Determine the [x, y] coordinate at the center of the cell enclosing the given text.  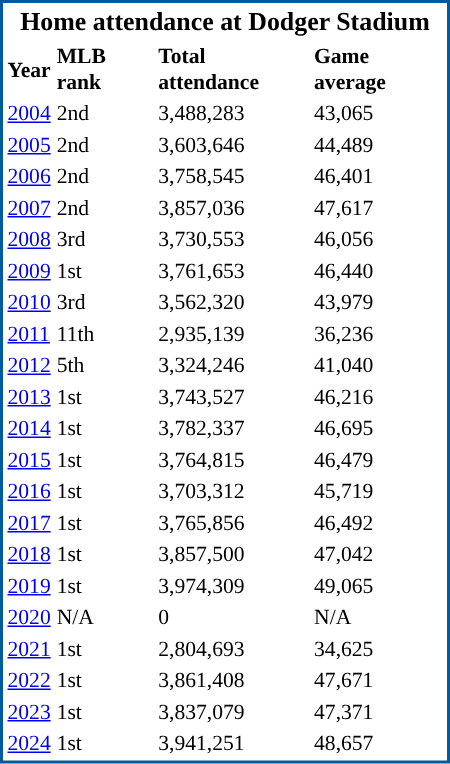
2,804,693 [234, 648]
2023 [29, 712]
Home attendance at Dodger Stadium [225, 22]
3,743,527 [234, 396]
2017 [29, 522]
46,440 [378, 270]
47,617 [378, 208]
46,492 [378, 522]
47,371 [378, 712]
34,625 [378, 648]
2019 [29, 586]
2014 [29, 428]
44,489 [378, 144]
2015 [29, 460]
Year [29, 69]
2005 [29, 144]
2008 [29, 239]
2013 [29, 396]
45,719 [378, 491]
46,401 [378, 176]
36,236 [378, 334]
3,730,553 [234, 239]
Game average [378, 69]
2012 [29, 365]
3,837,079 [234, 712]
3,857,500 [234, 554]
3,324,246 [234, 365]
3,857,036 [234, 208]
3,488,283 [234, 113]
46,479 [378, 460]
3,703,312 [234, 491]
2024 [29, 743]
2007 [29, 208]
2011 [29, 334]
2022 [29, 680]
2010 [29, 302]
MLB rank [104, 69]
46,216 [378, 396]
3,562,320 [234, 302]
46,695 [378, 428]
2006 [29, 176]
3,974,309 [234, 586]
3,603,646 [234, 144]
Total attendance [234, 69]
48,657 [378, 743]
43,065 [378, 113]
47,671 [378, 680]
2018 [29, 554]
2,935,139 [234, 334]
47,042 [378, 554]
3,765,856 [234, 522]
3,761,653 [234, 270]
2009 [29, 270]
2016 [29, 491]
2020 [29, 617]
3,782,337 [234, 428]
3,758,545 [234, 176]
3,764,815 [234, 460]
2004 [29, 113]
0 [234, 617]
3,941,251 [234, 743]
5th [104, 365]
43,979 [378, 302]
3,861,408 [234, 680]
2021 [29, 648]
11th [104, 334]
41,040 [378, 365]
46,056 [378, 239]
49,065 [378, 586]
